Determine the [x, y] coordinate at the center of the cell enclosing the given text.  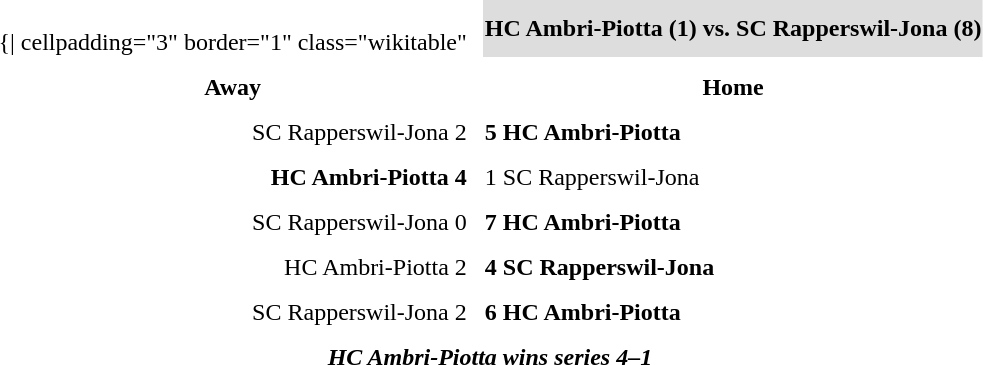
1 SC Rapperswil-Jona [733, 177]
HC Ambri-Piotta (1) vs. SC Rapperswil-Jona (8) [733, 28]
4 SC Rapperswil-Jona [733, 267]
5 HC Ambri-Piotta [733, 132]
7 HC Ambri-Piotta [733, 222]
6 HC Ambri-Piotta [733, 312]
Home [733, 87]
